Extract the [X, Y] coordinate from the center of the cell holding the provided text.  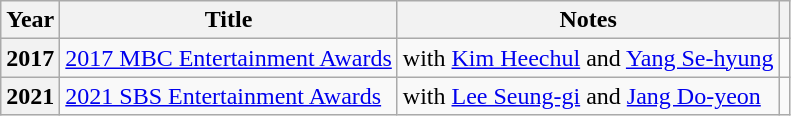
Year [30, 20]
2017 MBC Entertainment Awards [229, 58]
2021 [30, 96]
2017 [30, 58]
with Kim Heechul and Yang Se-hyung [588, 58]
Title [229, 20]
with Lee Seung-gi and Jang Do-yeon [588, 96]
2021 SBS Entertainment Awards [229, 96]
Notes [588, 20]
